Search for the cell housing the specified text and yield its (X, Y) center coordinate. 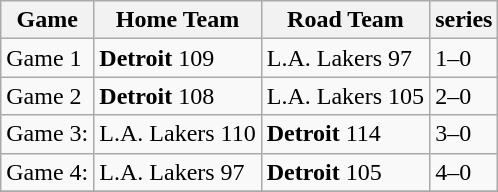
2–0 (464, 96)
Game 3: (48, 134)
Detroit 108 (178, 96)
1–0 (464, 58)
L.A. Lakers 105 (345, 96)
Home Team (178, 20)
Road Team (345, 20)
L.A. Lakers 110 (178, 134)
Game 4: (48, 172)
Game (48, 20)
Game 2 (48, 96)
Detroit 114 (345, 134)
Game 1 (48, 58)
Detroit 109 (178, 58)
Detroit 105 (345, 172)
3–0 (464, 134)
series (464, 20)
4–0 (464, 172)
